Return the (X, Y) coordinate for the center point of the cell that contains the specified text.  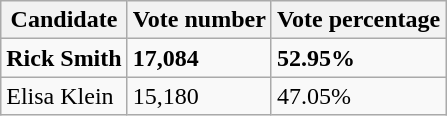
17,084 (199, 58)
52.95% (358, 58)
Vote percentage (358, 20)
47.05% (358, 96)
Rick Smith (64, 58)
Elisa Klein (64, 96)
15,180 (199, 96)
Candidate (64, 20)
Vote number (199, 20)
